Detect which cell encompasses the target text, then output its (x, y) center coordinate. 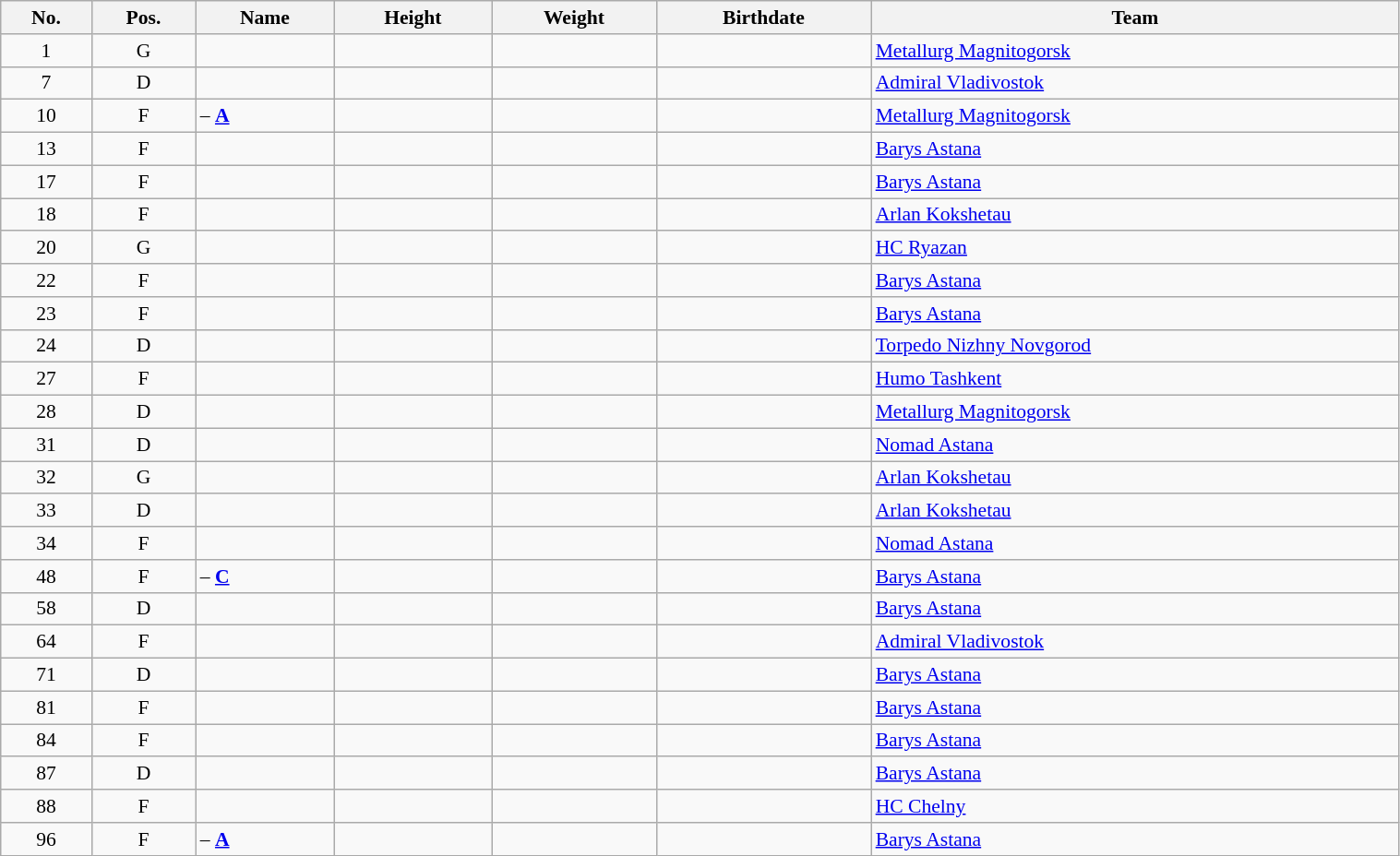
– C (266, 577)
22 (46, 280)
Name (266, 18)
96 (46, 839)
81 (46, 707)
34 (46, 543)
20 (46, 248)
27 (46, 379)
48 (46, 577)
Birthdate (763, 18)
88 (46, 806)
64 (46, 642)
18 (46, 215)
Weight (574, 18)
58 (46, 609)
23 (46, 314)
Humo Tashkent (1135, 379)
1 (46, 51)
Height (413, 18)
13 (46, 149)
HC Chelny (1135, 806)
Team (1135, 18)
Pos. (144, 18)
Torpedo Nizhny Novgorod (1135, 346)
33 (46, 511)
HC Ryazan (1135, 248)
87 (46, 774)
71 (46, 675)
7 (46, 83)
84 (46, 741)
No. (46, 18)
31 (46, 445)
17 (46, 182)
32 (46, 478)
28 (46, 412)
10 (46, 116)
24 (46, 346)
